Scan for the cell matching the given text and deliver its (X, Y) coordinate at center. 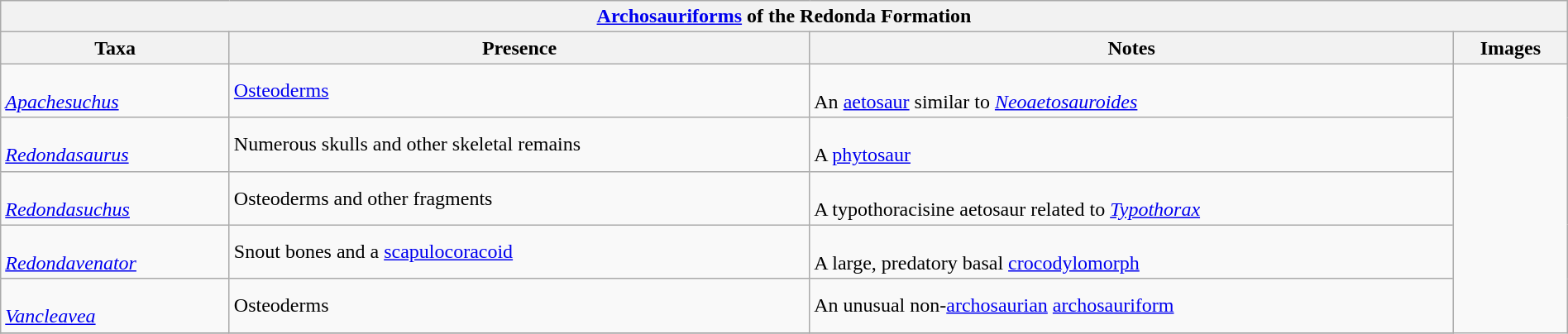
Presence (519, 48)
Redondasuchus (116, 198)
Images (1511, 48)
Numerous skulls and other skeletal remains (519, 144)
A typothoracisine aetosaur related to Typothorax (1131, 198)
Notes (1131, 48)
Taxa (116, 48)
Osteoderms and other fragments (519, 198)
A large, predatory basal crocodylomorph (1131, 251)
Snout bones and a scapulocoracoid (519, 251)
Apachesuchus (116, 91)
Archosauriforms of the Redonda Formation (784, 17)
Redondavenator (116, 251)
Vancleavea (116, 306)
An unusual non-archosaurian archosauriform (1131, 306)
Redondasaurus (116, 144)
A phytosaur (1131, 144)
An aetosaur similar to Neoaetosauroides (1131, 91)
